Determine the (x, y) coordinate at the center of the cell enclosing the given text.  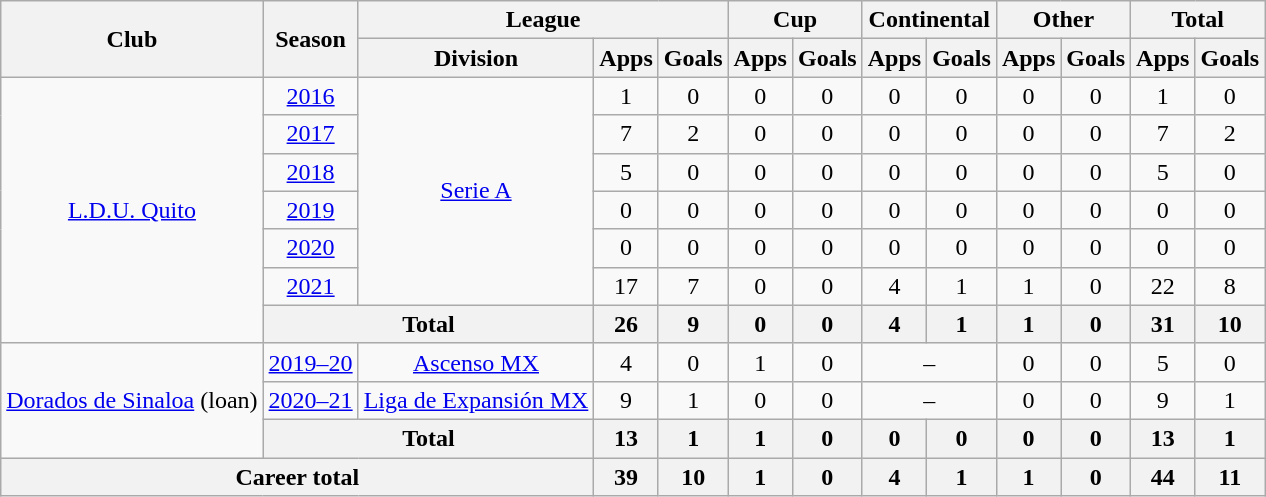
Cup (795, 20)
2016 (310, 96)
Liga de Expansión MX (476, 400)
Serie A (476, 191)
Career total (298, 477)
2019 (310, 210)
22 (1163, 286)
Other (1063, 20)
2020–21 (310, 400)
Season (310, 39)
Club (132, 39)
League (543, 20)
44 (1163, 477)
2017 (310, 134)
Ascenso MX (476, 362)
31 (1163, 324)
26 (626, 324)
Dorados de Sinaloa (loan) (132, 400)
17 (626, 286)
2021 (310, 286)
Continental (929, 20)
2018 (310, 172)
2020 (310, 248)
39 (626, 477)
11 (1230, 477)
8 (1230, 286)
Division (476, 58)
L.D.U. Quito (132, 210)
2019–20 (310, 362)
